Output the (x, y) coordinate of the center of the cell containing the given text.  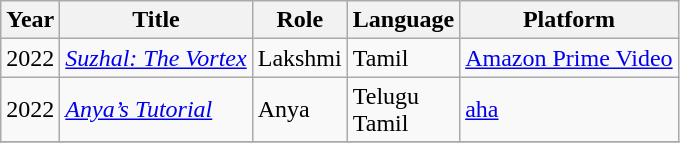
Language (403, 20)
Title (156, 20)
Anya’s Tutorial (156, 110)
Tamil (403, 58)
Platform (569, 20)
Lakshmi (300, 58)
Anya (300, 110)
Amazon Prime Video (569, 58)
Year (30, 20)
aha (569, 110)
Role (300, 20)
TeluguTamil (403, 110)
Suzhal: The Vortex (156, 58)
